From the cell containing the given text, extract its center point as (X, Y) coordinate. 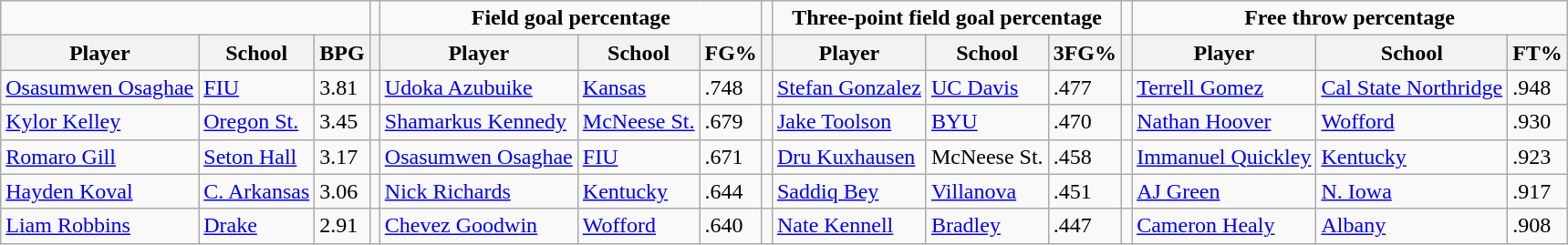
Cameron Healy (1224, 226)
Nate Kennell (848, 226)
.640 (731, 226)
3.06 (342, 191)
.451 (1085, 191)
Three-point field goal percentage (947, 18)
Chevez Goodwin (478, 226)
.923 (1538, 157)
BYU (987, 122)
Field goal percentage (571, 18)
3FG% (1085, 53)
Cal State Northridge (1412, 87)
Immanuel Quickley (1224, 157)
Nathan Hoover (1224, 122)
.930 (1538, 122)
Drake (257, 226)
BPG (342, 53)
Bradley (987, 226)
3.81 (342, 87)
.470 (1085, 122)
.458 (1085, 157)
.679 (731, 122)
Oregon St. (257, 122)
Terrell Gomez (1224, 87)
.447 (1085, 226)
.917 (1538, 191)
FT% (1538, 53)
Hayden Koval (100, 191)
Liam Robbins (100, 226)
Romaro Gill (100, 157)
Dru Kuxhausen (848, 157)
Kylor Kelley (100, 122)
FG% (731, 53)
Albany (1412, 226)
AJ Green (1224, 191)
3.17 (342, 157)
Nick Richards (478, 191)
.948 (1538, 87)
Kansas (639, 87)
.908 (1538, 226)
UC Davis (987, 87)
Stefan Gonzalez (848, 87)
Udoka Azubuike (478, 87)
Villanova (987, 191)
Shamarkus Kennedy (478, 122)
3.45 (342, 122)
Jake Toolson (848, 122)
.671 (731, 157)
.748 (731, 87)
N. Iowa (1412, 191)
Saddiq Bey (848, 191)
Seton Hall (257, 157)
.644 (731, 191)
2.91 (342, 226)
Free throw percentage (1350, 18)
.477 (1085, 87)
C. Arkansas (257, 191)
